Capture the cell that displays the provided text and extract its (X, Y) central coordinate. 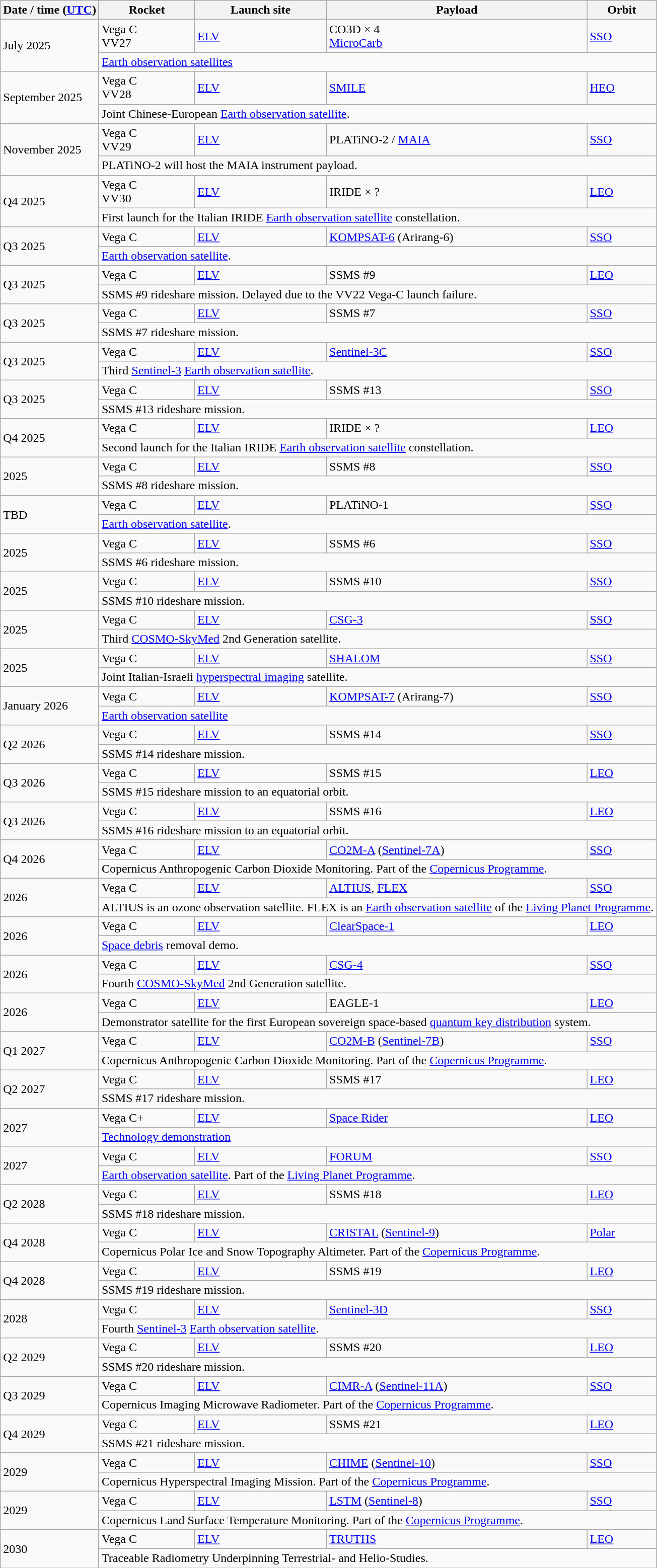
Date / time (UTC) (50, 10)
SSMS #20 rideshare mission. (378, 1367)
Q1 2027 (50, 1051)
SSMS #17 rideshare mission. (378, 1099)
First launch for the Italian IRIDE Earth observation satellite constellation. (378, 217)
SSMS #21 rideshare mission. (378, 1443)
Polar (622, 1233)
Technology demonstration (378, 1137)
SSMS #7 (457, 313)
SSMS #20 (457, 1348)
HEO (622, 88)
CO2M-B (Sentinel-7B) (457, 1041)
SSMS #10 (457, 581)
SMILE (457, 88)
Copernicus Polar Ice and Snow Topography Altimeter. Part of the Copernicus Programme. (378, 1252)
CO2M-A (Sentinel-7A) (457, 849)
CSG-3 (457, 620)
PLATiNO-2 will host the MAIA instrument payload. (378, 166)
SSMS #13 (457, 390)
Rocket (147, 10)
SSMS #14 rideshare mission. (378, 754)
Launch site (260, 10)
CSG-4 (457, 965)
Q4 2026 (50, 859)
Fourth COSMO-SkyMed 2nd Generation satellite. (378, 984)
KOMPSAT-6 (Arirang-6) (457, 237)
SSMS #13 rideshare mission. (378, 409)
SSMS #18 (457, 1194)
CHIME (Sentinel-10) (457, 1462)
Third Sentinel-3 Earth observation satellite. (378, 371)
Q4 2029 (50, 1434)
Space debris removal demo. (378, 946)
SSMS #8 (457, 466)
Earth observation satellites (378, 62)
Earth observation satellite (378, 716)
Fourth Sentinel-3 Earth observation satellite. (378, 1328)
SSMS #9 rideshare mission. Delayed due to the VV22 Vega-C launch failure. (378, 294)
SSMS #21 (457, 1424)
Demonstrator satellite for the first European sovereign space-based quantum key distribution system. (378, 1022)
Q2 2028 (50, 1204)
Payload (457, 10)
LSTM (Sentinel-8) (457, 1501)
SSMS #10 rideshare mission. (378, 600)
Space Rider (457, 1118)
SSMS #18 rideshare mission. (378, 1213)
FORUM (457, 1156)
SSMS #19 (457, 1271)
Copernicus Land Surface Temperature Monitoring. Part of the Copernicus Programme. (378, 1520)
EAGLE-1 (457, 1003)
Vega C+ (147, 1118)
ALTIUS, FLEX (457, 888)
SSMS #19 rideshare mission. (378, 1290)
SSMS #7 rideshare mission. (378, 333)
Vega CVV27 (147, 36)
TRUTHS (457, 1539)
PLATiNO-2 / MAIA (457, 140)
Copernicus Imaging Microwave Radiometer. Part of the Copernicus Programme. (378, 1405)
Orbit (622, 10)
September 2025 (50, 98)
CIMR-A (Sentinel-11A) (457, 1386)
Q2 2026 (50, 744)
Q2 2029 (50, 1357)
Sentinel-3C (457, 352)
KOMPSAT-7 (Arirang-7) (457, 696)
Traceable Radiometry Underpinning Terrestrial- and Helio-Studies. (378, 1558)
Third COSMO-SkyMed 2nd Generation satellite. (378, 639)
SSMS #15 rideshare mission to an equatorial orbit. (378, 792)
Second launch for the Italian IRIDE Earth observation satellite constellation. (378, 447)
ALTIUS is an ozone observation satellite. FLEX is an Earth observation satellite of the Living Planet Programme. (378, 907)
SSMS #14 (457, 735)
PLATiNO-1 (457, 505)
November 2025 (50, 149)
SSMS #6 rideshare mission. (378, 562)
Vega CVV30 (147, 191)
Joint Italian-Israeli hyperspectral imaging satellite. (378, 677)
SSMS #17 (457, 1079)
CRISTAL (Sentinel-9) (457, 1233)
SSMS #6 (457, 543)
Sentinel-3D (457, 1309)
Earth observation satellite. Part of the Living Planet Programme. (378, 1175)
Vega CVV28 (147, 88)
Joint Chinese-European Earth observation satellite. (378, 114)
Q3 2029 (50, 1395)
SSMS #16 (457, 811)
Copernicus Hyperspectral Imaging Mission. Part of the Copernicus Programme. (378, 1481)
SSMS #9 (457, 275)
TBD (50, 514)
SHALOM (457, 658)
SSMS #15 (457, 773)
Q2 2027 (50, 1089)
2028 (50, 1319)
ClearSpace-1 (457, 926)
SSMS #16 rideshare mission to an equatorial orbit. (378, 830)
2030 (50, 1549)
CO3D × 4MicroCarb (457, 36)
July 2025 (50, 45)
Vega CVV29 (147, 140)
SSMS #8 rideshare mission. (378, 486)
January 2026 (50, 706)
